Extract the (x, y) coordinate from the center of the cell holding the provided text.  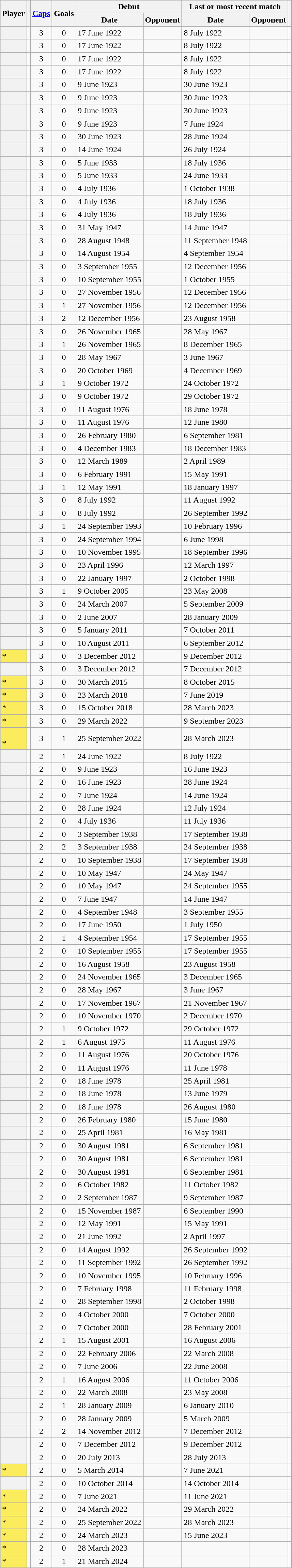
18 January 1997 (216, 487)
28 September 1998 (109, 1302)
11 October 1982 (216, 1185)
28 February 2001 (216, 1327)
18 September 1996 (216, 552)
5 March 2014 (109, 1470)
1 July 1950 (216, 925)
7 June 2019 (216, 695)
11 June 1978 (216, 1068)
Last or most recent match (235, 7)
8 December 1965 (216, 344)
10 November 1970 (109, 1016)
10 September 1938 (109, 860)
23 April 1996 (109, 565)
6 September 1990 (216, 1211)
18 December 1983 (216, 448)
11 June 2021 (216, 1496)
5 September 2009 (216, 604)
2 June 2007 (109, 617)
24 September 1955 (216, 886)
9 October 2005 (109, 591)
2 September 1987 (109, 1197)
20 July 2013 (109, 1457)
15 November 1987 (109, 1211)
7 February 1998 (109, 1289)
11 July 1936 (216, 821)
11 September 1992 (109, 1263)
6 June 1998 (216, 539)
24 March 2007 (109, 604)
21 March 2024 (109, 1561)
10 October 2014 (109, 1483)
14 August 1992 (109, 1250)
16 May 1981 (216, 1133)
20 October 1969 (109, 370)
12 June 1980 (216, 422)
24 October 1972 (216, 383)
24 September 1994 (109, 539)
22 February 2006 (109, 1353)
15 June 2023 (216, 1535)
6 August 1975 (109, 1042)
10 August 2011 (109, 643)
6 (64, 215)
31 May 1947 (109, 228)
11 February 1998 (216, 1289)
6 October 1982 (109, 1185)
2 April 1989 (216, 461)
4 December 1969 (216, 370)
30 March 2015 (109, 682)
7 October 2011 (216, 630)
24 September 1938 (216, 847)
13 June 1979 (216, 1094)
6 January 2010 (216, 1405)
6 February 1991 (109, 474)
14 October 2014 (216, 1483)
24 May 1947 (216, 873)
12 July 1924 (216, 808)
24 June 1933 (216, 176)
28 August 1948 (109, 241)
15 June 1980 (216, 1120)
1 October 1938 (216, 189)
Player (14, 13)
Goals (64, 13)
12 March 1997 (216, 565)
11 August 1992 (216, 500)
24 June 1922 (109, 756)
2 April 1997 (216, 1237)
3 December 1965 (216, 977)
7 June 1947 (109, 899)
26 July 1924 (216, 149)
21 June 1992 (109, 1237)
24 September 1993 (109, 526)
17 June 1950 (109, 925)
12 March 1989 (109, 461)
23 March 2018 (109, 695)
1 October 1955 (216, 279)
15 August 2001 (109, 1340)
4 December 1983 (109, 448)
16 August 1958 (109, 964)
14 August 1954 (109, 253)
6 September 2012 (216, 643)
9 September 1987 (216, 1197)
8 October 2015 (216, 682)
5 January 2011 (109, 630)
24 March 2022 (109, 1509)
24 November 1965 (109, 977)
28 July 2013 (216, 1457)
24 March 2023 (109, 1535)
11 September 1948 (216, 241)
15 October 2018 (109, 708)
Caps (42, 13)
4 September 1948 (109, 912)
11 October 2006 (216, 1379)
14 November 2012 (109, 1432)
21 November 1967 (216, 1003)
5 March 2009 (216, 1418)
20 October 1976 (216, 1055)
26 August 1980 (216, 1107)
9 September 2023 (216, 721)
2 December 1970 (216, 1016)
7 June 2006 (109, 1366)
4 October 2000 (109, 1315)
22 June 2008 (216, 1366)
22 January 1997 (109, 578)
Debut (129, 7)
17 November 1967 (109, 1003)
